Locate the cell with the specified text and output its [X, Y] center coordinate. 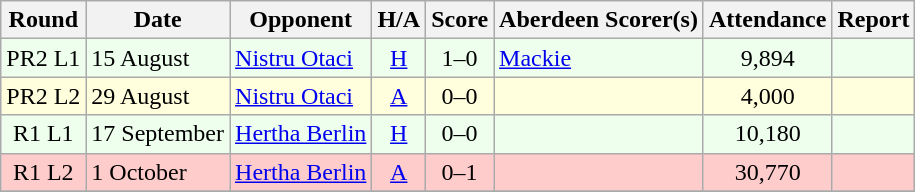
30,770 [767, 172]
H/A [399, 20]
Mackie [599, 58]
Round [44, 20]
Aberdeen Scorer(s) [599, 20]
0–1 [460, 172]
Report [874, 20]
R1 L2 [44, 172]
4,000 [767, 96]
PR2 L1 [44, 58]
1–0 [460, 58]
1 October [158, 172]
Date [158, 20]
Score [460, 20]
Attendance [767, 20]
Opponent [301, 20]
PR2 L2 [44, 96]
10,180 [767, 134]
15 August [158, 58]
R1 L1 [44, 134]
29 August [158, 96]
17 September [158, 134]
9,894 [767, 58]
